Search for the cell housing the specified text and yield its [X, Y] center coordinate. 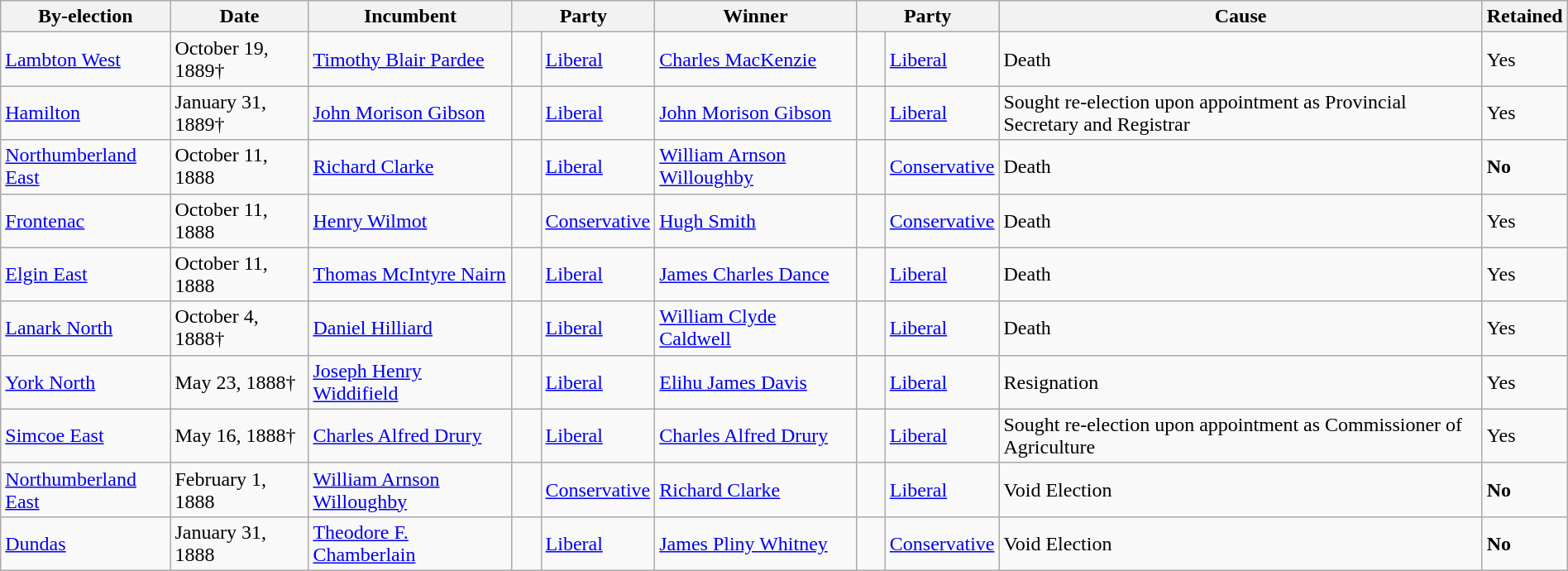
Sought re-election upon appointment as Provincial Secretary and Registrar [1241, 113]
Frontenac [86, 220]
By-election [86, 17]
Simcoe East [86, 435]
York North [86, 382]
James Pliny Whitney [756, 543]
February 1, 1888 [240, 490]
Resignation [1241, 382]
Elihu James Davis [756, 382]
Theodore F. Chamberlain [410, 543]
Date [240, 17]
Lambton West [86, 60]
October 4, 1888† [240, 328]
Lanark North [86, 328]
January 31, 1889† [240, 113]
Timothy Blair Pardee [410, 60]
Joseph Henry Widdifield [410, 382]
Daniel Hilliard [410, 328]
Charles MacKenzie [756, 60]
May 23, 1888† [240, 382]
Incumbent [410, 17]
Retained [1525, 17]
Sought re-election upon appointment as Commissioner of Agriculture [1241, 435]
Winner [756, 17]
Henry Wilmot [410, 220]
Elgin East [86, 275]
Cause [1241, 17]
James Charles Dance [756, 275]
October 19, 1889† [240, 60]
Hugh Smith [756, 220]
William Clyde Caldwell [756, 328]
Dundas [86, 543]
Thomas McIntyre Nairn [410, 275]
January 31, 1888 [240, 543]
May 16, 1888† [240, 435]
Hamilton [86, 113]
